Extract the (X, Y) coordinate from the center of the cell holding the provided text.  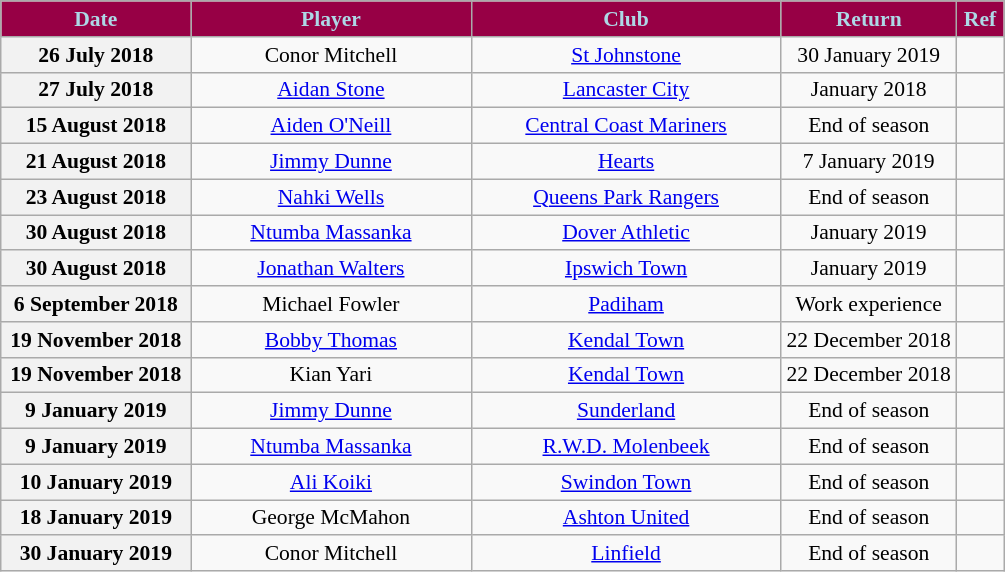
Padiham (626, 304)
Return (868, 19)
26 July 2018 (96, 55)
Sunderland (626, 411)
18 January 2019 (96, 518)
Kian Yari (331, 375)
Aidan Stone (331, 90)
Hearts (626, 162)
Ashton United (626, 518)
Linfield (626, 554)
21 August 2018 (96, 162)
George McMahon (331, 518)
Work experience (868, 304)
January 2018 (868, 90)
23 August 2018 (96, 197)
Aiden O'Neill (331, 126)
Bobby Thomas (331, 340)
Ref (980, 19)
St Johnstone (626, 55)
15 August 2018 (96, 126)
Michael Fowler (331, 304)
Queens Park Rangers (626, 197)
Ali Koiki (331, 482)
Lancaster City (626, 90)
10 January 2019 (96, 482)
6 September 2018 (96, 304)
Date (96, 19)
Central Coast Mariners (626, 126)
R.W.D. Molenbeek (626, 447)
27 July 2018 (96, 90)
7 January 2019 (868, 162)
Jonathan Walters (331, 269)
Swindon Town (626, 482)
Player (331, 19)
Dover Athletic (626, 233)
Club (626, 19)
Ipswich Town (626, 269)
Nahki Wells (331, 197)
